Identify which cell holds the provided text, then report its [X, Y] central coordinate. 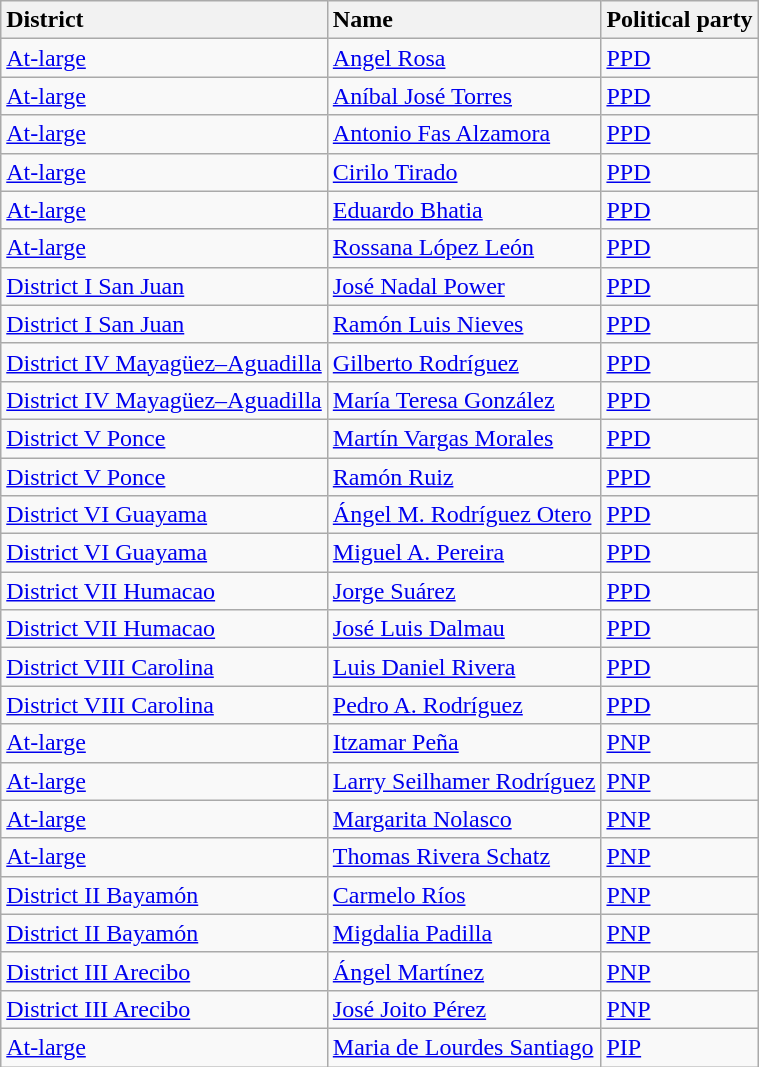
Rossana López León [464, 248]
PIP [680, 1047]
District [164, 20]
Maria de Lourdes Santiago [464, 1047]
Name [464, 20]
Migdalia Padilla [464, 933]
Miguel A. Pereira [464, 553]
Gilberto Rodríguez [464, 362]
Pedro A. Rodríguez [464, 705]
Jorge Suárez [464, 591]
Carmelo Ríos [464, 895]
Martín Vargas Morales [464, 438]
Aníbal José Torres [464, 96]
José Luis Dalmau [464, 629]
Ramón Luis Nieves [464, 324]
José Nadal Power [464, 286]
Eduardo Bhatia [464, 210]
Antonio Fas Alzamora [464, 134]
Thomas Rivera Schatz [464, 857]
Ángel Martínez [464, 971]
Ramón Ruiz [464, 477]
Political party [680, 20]
Luis Daniel Rivera [464, 667]
Margarita Nolasco [464, 819]
Itzamar Peña [464, 743]
Angel Rosa [464, 58]
José Joito Pérez [464, 1009]
Cirilo Tirado [464, 172]
Ángel M. Rodríguez Otero [464, 515]
Larry Seilhamer Rodríguez [464, 781]
María Teresa González [464, 400]
